Capture the cell that displays the provided text and extract its (X, Y) central coordinate. 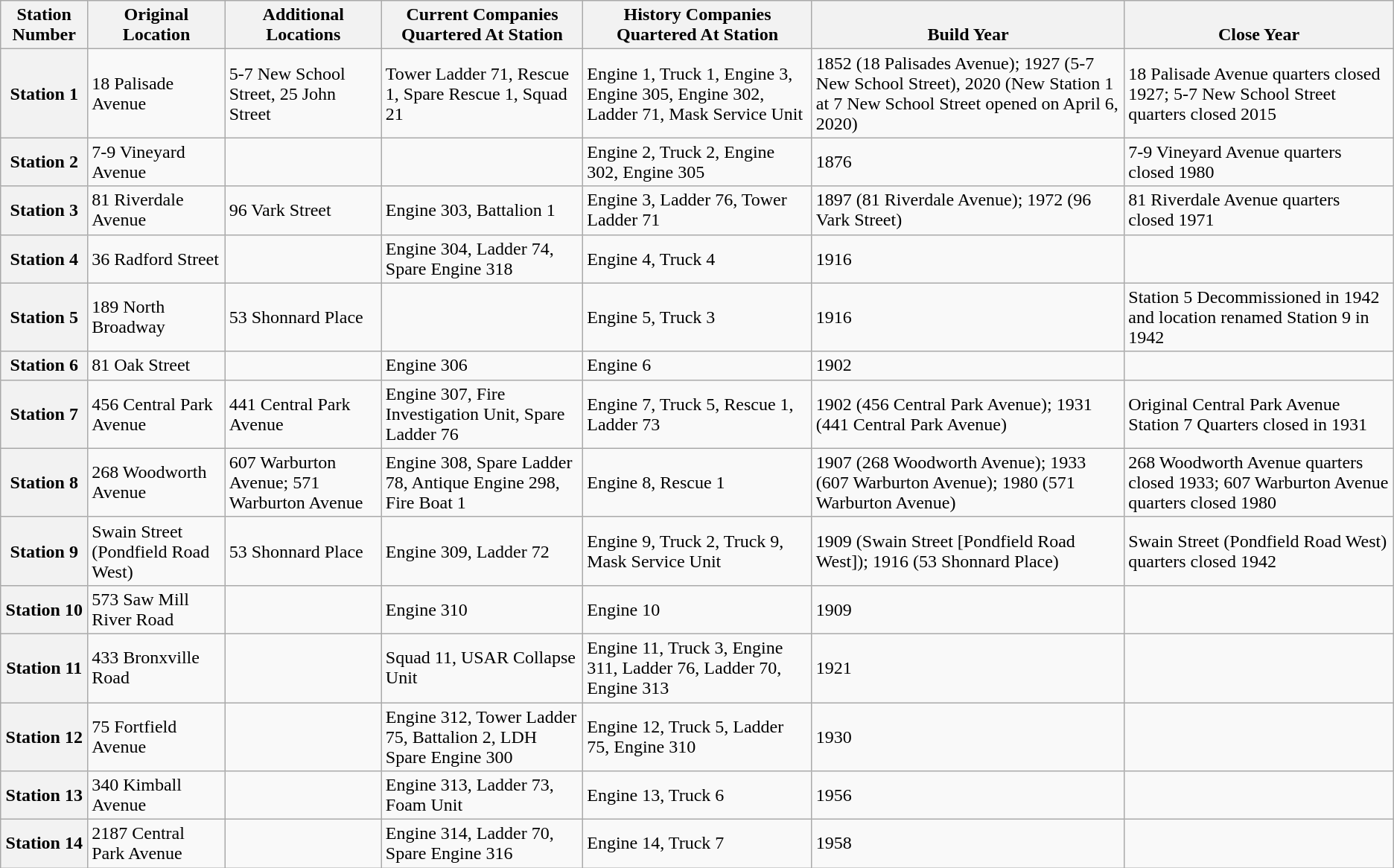
Engine 7, Truck 5, Rescue 1, Ladder 73 (698, 414)
Station 12 (45, 737)
Engine 8, Rescue 1 (698, 482)
5-7 New School Street, 25 John Street (303, 94)
7-9 Vineyard Avenue quarters closed 1980 (1258, 162)
189 North Broadway (156, 317)
Original Central Park Avenue Station 7 Quarters closed in 1931 (1258, 414)
Engine 5, Truck 3 (698, 317)
340 Kimball Avenue (156, 795)
1956 (968, 795)
Close Year (1258, 25)
18 Palisade Avenue (156, 94)
Engine 308, Spare Ladder 78, Antique Engine 298, Fire Boat 1 (482, 482)
607 Warburton Avenue; 571 Warburton Avenue (303, 482)
81 Riverdale Avenue (156, 210)
Engine 309, Ladder 72 (482, 551)
Station 7 (45, 414)
Engine 13, Truck 6 (698, 795)
96 Vark Street (303, 210)
18 Palisade Avenue quarters closed 1927; 5-7 New School Street quarters closed 2015 (1258, 94)
Station 1 (45, 94)
Engine 2, Truck 2, Engine 302, Engine 305 (698, 162)
1921 (968, 668)
Build Year (968, 25)
Engine 304, Ladder 74, Spare Engine 318 (482, 259)
Engine 312, Tower Ladder 75, Battalion 2, LDH Spare Engine 300 (482, 737)
Tower Ladder 71, Rescue 1, Spare Rescue 1, Squad 21 (482, 94)
433 Bronxville Road (156, 668)
1852 (18 Palisades Avenue); 1927 (5-7 New School Street), 2020 (New Station 1 at 7 New School Street opened on April 6, 2020) (968, 94)
Station 9 (45, 551)
Station 11 (45, 668)
1907 (268 Woodworth Avenue); 1933 (607 Warburton Avenue); 1980 (571 Warburton Avenue) (968, 482)
Squad 11, USAR Collapse Unit (482, 668)
268 Woodworth Avenue (156, 482)
Engine 11, Truck 3, Engine 311, Ladder 76, Ladder 70, Engine 313 (698, 668)
Engine 9, Truck 2, Truck 9, Mask Service Unit (698, 551)
441 Central Park Avenue (303, 414)
Engine 12, Truck 5, Ladder 75, Engine 310 (698, 737)
Current Companies Quartered At Station (482, 25)
456 Central Park Avenue (156, 414)
1897 (81 Riverdale Avenue); 1972 (96 Vark Street) (968, 210)
1958 (968, 844)
81 Oak Street (156, 366)
36 Radford Street (156, 259)
Station 14 (45, 844)
Station 6 (45, 366)
Swain Street (Pondfield Road West) quarters closed 1942 (1258, 551)
Engine 306 (482, 366)
Original Location (156, 25)
7-9 Vineyard Avenue (156, 162)
1909 (Swain Street [Pondfield Road West]); 1916 (53 Shonnard Place) (968, 551)
573 Saw Mill River Road (156, 609)
268 Woodworth Avenue quarters closed 1933; 607 Warburton Avenue quarters closed 1980 (1258, 482)
Station 3 (45, 210)
Engine 307, Fire Investigation Unit, Spare Ladder 76 (482, 414)
Engine 1, Truck 1, Engine 3, Engine 305, Engine 302, Ladder 71, Mask Service Unit (698, 94)
2187 Central Park Avenue (156, 844)
1930 (968, 737)
Station 10 (45, 609)
1902 (968, 366)
Engine 314, Ladder 70, Spare Engine 316 (482, 844)
1876 (968, 162)
Station 5 Decommissioned in 1942 and location renamed Station 9 in 1942 (1258, 317)
Swain Street (Pondfield Road West) (156, 551)
Station Number (45, 25)
Engine 10 (698, 609)
Additional Locations (303, 25)
Station 2 (45, 162)
Station 13 (45, 795)
Engine 4, Truck 4 (698, 259)
1909 (968, 609)
81 Riverdale Avenue quarters closed 1971 (1258, 210)
75 Fortfield Avenue (156, 737)
Engine 6 (698, 366)
Engine 14, Truck 7 (698, 844)
History Companies Quartered At Station (698, 25)
1902 (456 Central Park Avenue); 1931 (441 Central Park Avenue) (968, 414)
Engine 313, Ladder 73, Foam Unit (482, 795)
Engine 303, Battalion 1 (482, 210)
Engine 3, Ladder 76, Tower Ladder 71 (698, 210)
Engine 310 (482, 609)
Station 5 (45, 317)
Station 4 (45, 259)
Station 8 (45, 482)
